Locate the cell with the specified text and output its [X, Y] center coordinate. 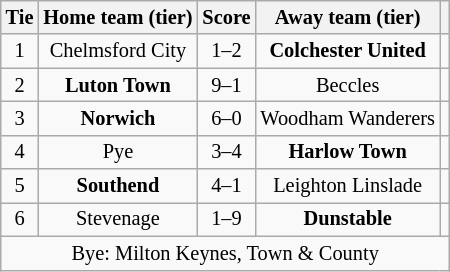
Harlow Town [347, 152]
Leighton Linslade [347, 186]
3–4 [226, 152]
Bye: Milton Keynes, Town & County [226, 253]
3 [20, 118]
Stevenage [118, 219]
4 [20, 152]
Chelmsford City [118, 51]
6–0 [226, 118]
Colchester United [347, 51]
Southend [118, 186]
Luton Town [118, 85]
Norwich [118, 118]
5 [20, 186]
4–1 [226, 186]
Woodham Wanderers [347, 118]
1–2 [226, 51]
Dunstable [347, 219]
6 [20, 219]
Away team (tier) [347, 17]
1–9 [226, 219]
Pye [118, 152]
Score [226, 17]
1 [20, 51]
2 [20, 85]
Beccles [347, 85]
Tie [20, 17]
9–1 [226, 85]
Home team (tier) [118, 17]
